Identify which cell holds the provided text, then report its [X, Y] central coordinate. 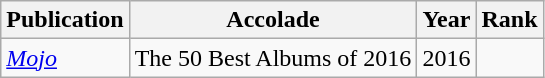
Mojo [65, 58]
The 50 Best Albums of 2016 [273, 58]
Publication [65, 20]
Accolade [273, 20]
Rank [510, 20]
Year [446, 20]
2016 [446, 58]
